Determine the (x, y) coordinate at the center of the cell enclosing the given text.  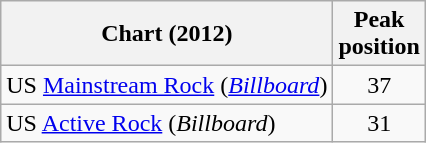
US Mainstream Rock (Billboard) (167, 85)
31 (379, 123)
Chart (2012) (167, 34)
Peakposition (379, 34)
US Active Rock (Billboard) (167, 123)
37 (379, 85)
